For the text-containing cell, return its midpoint in (x, y) coordinate format. 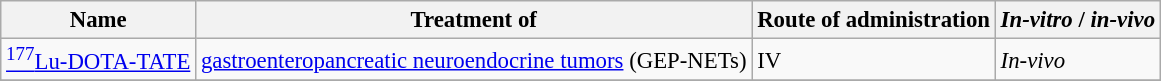
Treatment of (474, 20)
IV (874, 60)
gastroenteropancreatic neuroendocrine tumors (GEP-NETs) (474, 60)
Route of administration (874, 20)
Name (98, 20)
In-vitro / in-vivo (1078, 20)
In-vivo (1078, 60)
177Lu-DOTA-TATE (98, 60)
